Identify which cell holds the provided text, then report its [x, y] central coordinate. 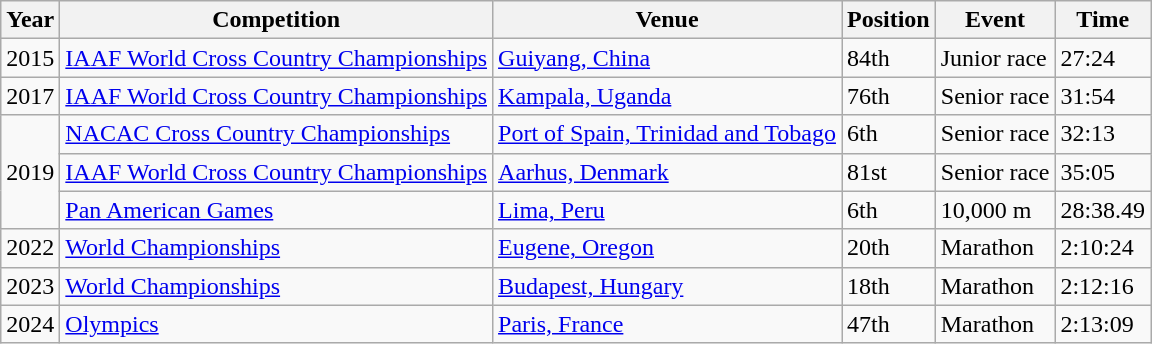
Year [30, 20]
Aarhus, Denmark [668, 172]
Venue [668, 20]
Budapest, Hungary [668, 286]
32:13 [1103, 134]
18th [889, 286]
28:38.49 [1103, 210]
84th [889, 58]
Time [1103, 20]
Lima, Peru [668, 210]
35:05 [1103, 172]
Paris, France [668, 324]
2:10:24 [1103, 248]
Position [889, 20]
Guiyang, China [668, 58]
Junior race [995, 58]
2022 [30, 248]
Event [995, 20]
Pan American Games [276, 210]
76th [889, 96]
2:12:16 [1103, 286]
47th [889, 324]
2023 [30, 286]
10,000 m [995, 210]
2019 [30, 172]
Kampala, Uganda [668, 96]
31:54 [1103, 96]
Olympics [276, 324]
2017 [30, 96]
Competition [276, 20]
27:24 [1103, 58]
2:13:09 [1103, 324]
2015 [30, 58]
20th [889, 248]
NACAC Cross Country Championships [276, 134]
2024 [30, 324]
Eugene, Oregon [668, 248]
Port of Spain, Trinidad and Tobago [668, 134]
81st [889, 172]
